Capture the cell that displays the provided text and extract its [X, Y] central coordinate. 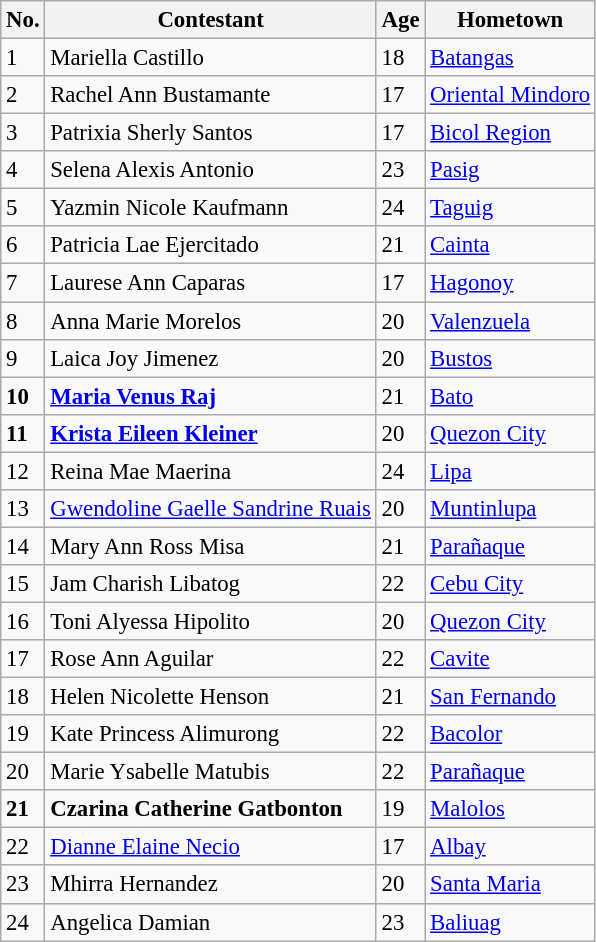
Albay [510, 847]
Helen Nicolette Henson [210, 697]
Lipa [510, 471]
1 [23, 58]
Selena Alexis Antonio [210, 170]
Contestant [210, 20]
Cavite [510, 659]
Muntinlupa [510, 509]
4 [23, 170]
Yazmin Nicole Kaufmann [210, 208]
Kate Princess Alimurong [210, 734]
9 [23, 358]
16 [23, 621]
Age [400, 20]
Baliuag [510, 922]
Oriental Mindoro [510, 95]
Cebu City [510, 584]
5 [23, 208]
13 [23, 509]
Gwendoline Gaelle Sandrine Ruais [210, 509]
Angelica Damian [210, 922]
7 [23, 283]
Valenzuela [510, 321]
Laurese Ann Caparas [210, 283]
10 [23, 396]
Malolos [510, 809]
Bato [510, 396]
Mary Ann Ross Misa [210, 546]
14 [23, 546]
Cainta [510, 245]
Patricia Lae Ejercitado [210, 245]
Krista Eileen Kleiner [210, 433]
8 [23, 321]
Toni Alyessa Hipolito [210, 621]
Laica Joy Jimenez [210, 358]
15 [23, 584]
Reina Mae Maerina [210, 471]
11 [23, 433]
Mhirra Hernandez [210, 885]
Bustos [510, 358]
San Fernando [510, 697]
Rachel Ann Bustamante [210, 95]
Rose Ann Aguilar [210, 659]
Jam Charish Libatog [210, 584]
Bacolor [510, 734]
Maria Venus Raj [210, 396]
Hagonoy [510, 283]
3 [23, 133]
Taguig [510, 208]
Bicol Region [510, 133]
No. [23, 20]
Batangas [510, 58]
Marie Ysabelle Matubis [210, 772]
Czarina Catherine Gatbonton [210, 809]
12 [23, 471]
Santa Maria [510, 885]
Mariella Castillo [210, 58]
Pasig [510, 170]
Patrixia Sherly Santos [210, 133]
Hometown [510, 20]
6 [23, 245]
Dianne Elaine Necio [210, 847]
2 [23, 95]
Anna Marie Morelos [210, 321]
